Search for the cell housing the specified text and yield its [X, Y] center coordinate. 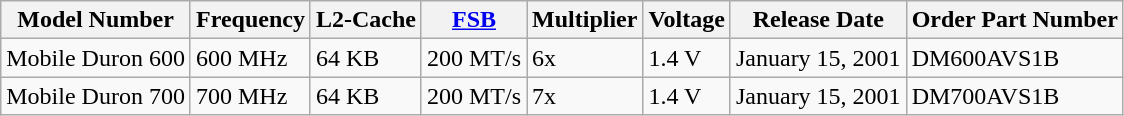
7x [585, 96]
Mobile Duron 700 [96, 96]
600 MHz [250, 58]
Release Date [818, 20]
Voltage [687, 20]
Frequency [250, 20]
Order Part Number [1014, 20]
DM600AVS1B [1014, 58]
FSB [474, 20]
DM700AVS1B [1014, 96]
L2-Cache [366, 20]
Multiplier [585, 20]
Mobile Duron 600 [96, 58]
700 MHz [250, 96]
6x [585, 58]
Model Number [96, 20]
